Identify which cell holds the provided text, then report its [x, y] central coordinate. 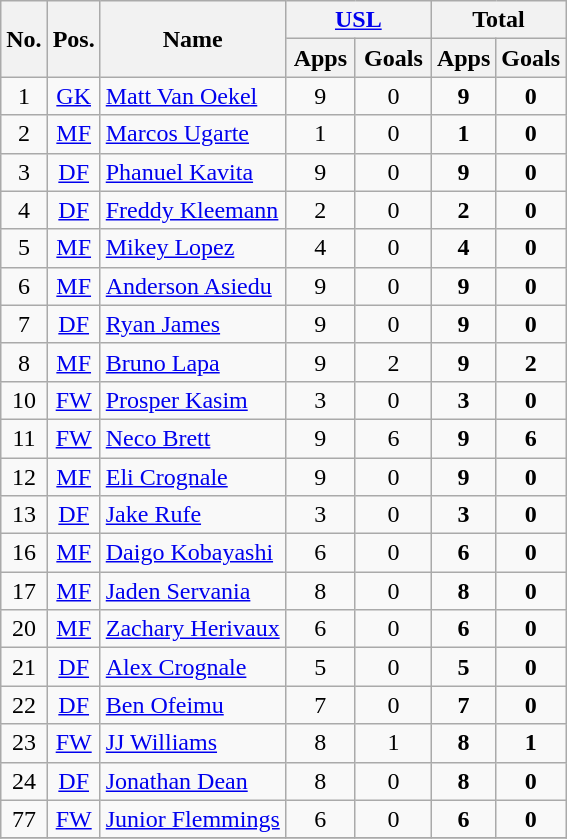
Name [192, 39]
Bruno Lapa [192, 362]
11 [24, 438]
Ben Ofeimu [192, 705]
Marcos Ugarte [192, 134]
10 [24, 400]
Daigo Kobayashi [192, 553]
Total [498, 20]
Neco Brett [192, 438]
Mikey Lopez [192, 248]
20 [24, 629]
Junior Flemmings [192, 819]
Anderson Asiedu [192, 286]
Prosper Kasim [192, 400]
24 [24, 781]
13 [24, 515]
Phanuel Kavita [192, 172]
Freddy Kleemann [192, 210]
77 [24, 819]
Eli Crognale [192, 477]
17 [24, 591]
16 [24, 553]
21 [24, 667]
JJ Williams [192, 743]
Jake Rufe [192, 515]
12 [24, 477]
GK [74, 96]
Jonathan Dean [192, 781]
Matt Van Oekel [192, 96]
Jaden Servania [192, 591]
USL [358, 20]
22 [24, 705]
No. [24, 39]
Alex Crognale [192, 667]
23 [24, 743]
Pos. [74, 39]
Zachary Herivaux [192, 629]
Ryan James [192, 324]
